Search for the cell housing the specified text and yield its (x, y) center coordinate. 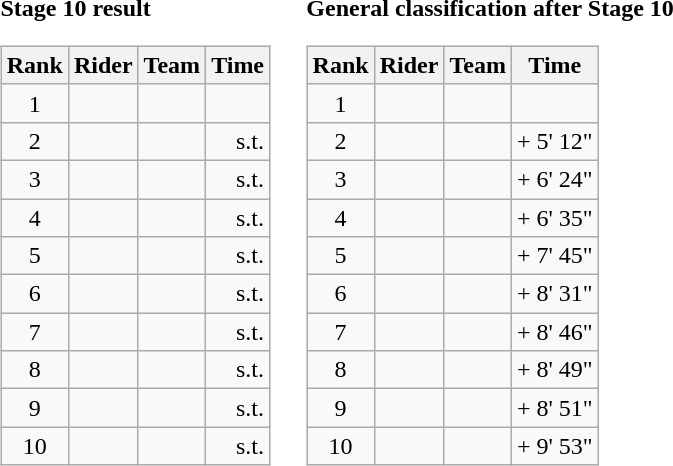
+ 9' 53" (554, 446)
+ 8' 49" (554, 370)
+ 6' 24" (554, 179)
+ 8' 46" (554, 332)
+ 6' 35" (554, 217)
+ 7' 45" (554, 256)
+ 5' 12" (554, 141)
+ 8' 51" (554, 408)
+ 8' 31" (554, 294)
